Search for the cell housing the specified text and yield its (x, y) center coordinate. 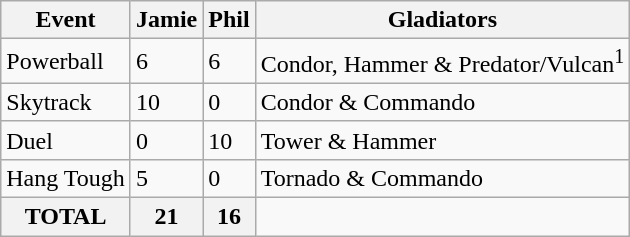
Tornado & Commando (442, 178)
Powerball (66, 62)
21 (166, 217)
Condor, Hammer & Predator/Vulcan1 (442, 62)
Jamie (166, 20)
Phil (229, 20)
Condor & Commando (442, 102)
Gladiators (442, 20)
Duel (66, 140)
Skytrack (66, 102)
Hang Tough (66, 178)
Event (66, 20)
Tower & Hammer (442, 140)
TOTAL (66, 217)
16 (229, 217)
5 (166, 178)
